Scan for the cell matching the given text and deliver its [X, Y] coordinate at center. 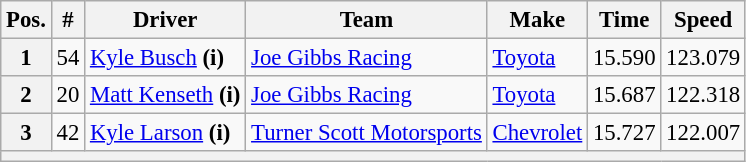
122.318 [704, 95]
Speed [704, 20]
Pos. [26, 20]
Time [624, 20]
54 [68, 58]
1 [26, 58]
Driver [166, 20]
Matt Kenseth (i) [166, 95]
123.079 [704, 58]
20 [68, 95]
Make [537, 20]
15.687 [624, 95]
42 [68, 133]
Kyle Busch (i) [166, 58]
Chevrolet [537, 133]
Team [366, 20]
15.590 [624, 58]
Turner Scott Motorsports [366, 133]
122.007 [704, 133]
3 [26, 133]
15.727 [624, 133]
# [68, 20]
2 [26, 95]
Kyle Larson (i) [166, 133]
